Extract the [x, y] coordinate from the center of the cell holding the provided text.  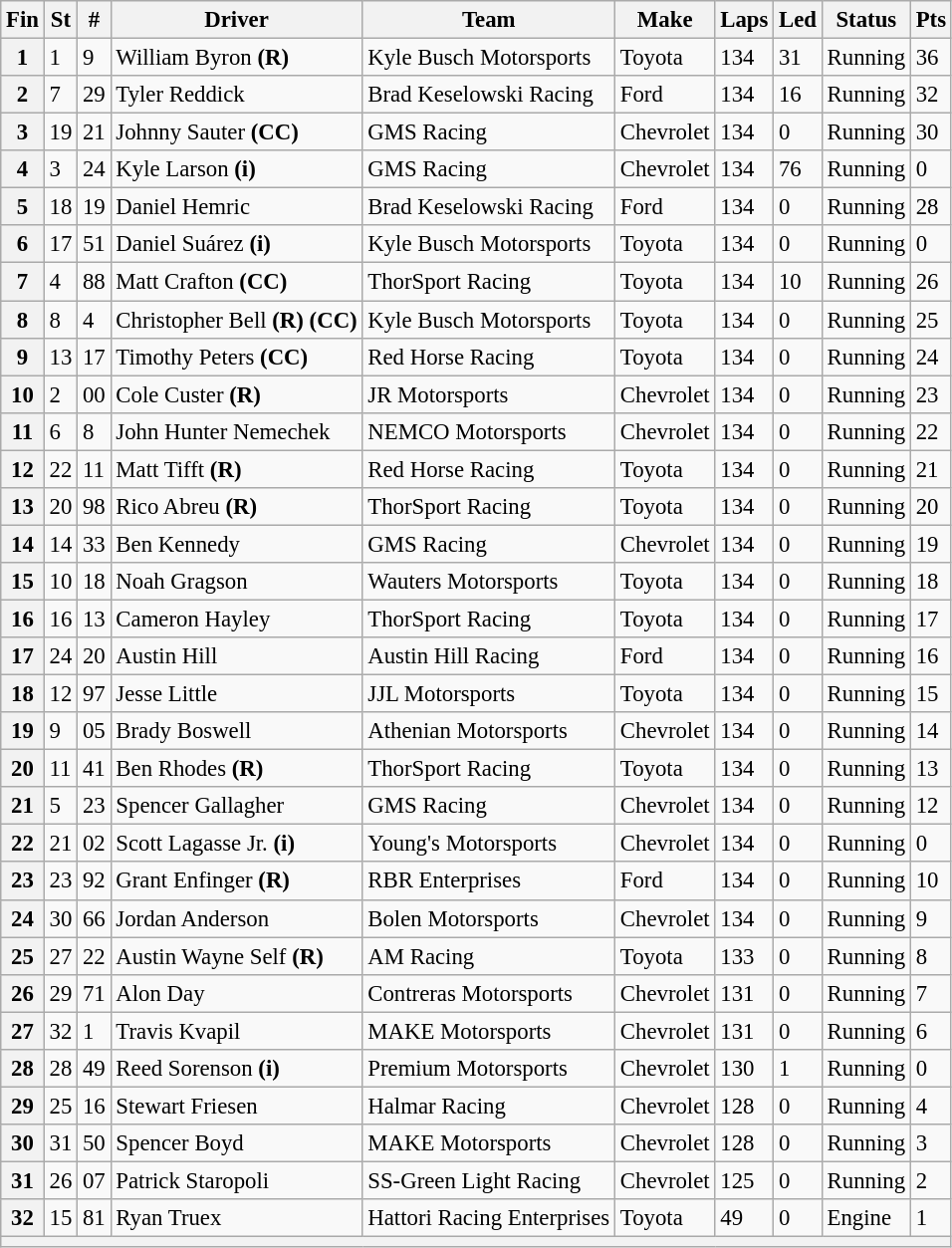
Reed Sorenson (i) [237, 1069]
33 [94, 544]
81 [94, 1218]
Matt Crafton (CC) [237, 282]
Spencer Gallagher [237, 806]
Led [799, 20]
Travis Kvapil [237, 1031]
Driver [237, 20]
Stewart Friesen [237, 1106]
88 [94, 282]
Hattori Racing Enterprises [489, 1218]
SS-Green Light Racing [489, 1180]
NEMCO Motorsports [489, 431]
Make [665, 20]
Grant Enfinger (R) [237, 881]
Scott Lagasse Jr. (i) [237, 844]
RBR Enterprises [489, 881]
Cole Custer (R) [237, 394]
Rico Abreu (R) [237, 507]
Austin Hill Racing [489, 656]
66 [94, 918]
JJL Motorsports [489, 694]
130 [745, 1069]
Alon Day [237, 993]
Austin Wayne Self (R) [237, 956]
76 [799, 169]
Christopher Bell (R) (CC) [237, 320]
125 [745, 1180]
36 [930, 58]
50 [94, 1143]
Young's Motorsports [489, 844]
92 [94, 881]
Brady Boswell [237, 731]
98 [94, 507]
Daniel Hemric [237, 207]
Halmar Racing [489, 1106]
Status [866, 20]
# [94, 20]
Contreras Motorsports [489, 993]
Pts [930, 20]
Austin Hill [237, 656]
97 [94, 694]
Spencer Boyd [237, 1143]
Cameron Hayley [237, 619]
Premium Motorsports [489, 1069]
Tyler Reddick [237, 95]
02 [94, 844]
Fin [23, 20]
133 [745, 956]
AM Racing [489, 956]
Matt Tifft (R) [237, 469]
71 [94, 993]
Ben Rhodes (R) [237, 769]
Engine [866, 1218]
Laps [745, 20]
St [60, 20]
William Byron (R) [237, 58]
Johnny Sauter (CC) [237, 132]
Jesse Little [237, 694]
Noah Gragson [237, 582]
00 [94, 394]
05 [94, 731]
Patrick Staropoli [237, 1180]
Wauters Motorsports [489, 582]
Athenian Motorsports [489, 731]
JR Motorsports [489, 394]
Jordan Anderson [237, 918]
Bolen Motorsports [489, 918]
Ben Kennedy [237, 544]
41 [94, 769]
Timothy Peters (CC) [237, 357]
John Hunter Nemechek [237, 431]
Team [489, 20]
Kyle Larson (i) [237, 169]
51 [94, 244]
07 [94, 1180]
Daniel Suárez (i) [237, 244]
Ryan Truex [237, 1218]
